Output the [x, y] coordinate of the center of the cell containing the given text.  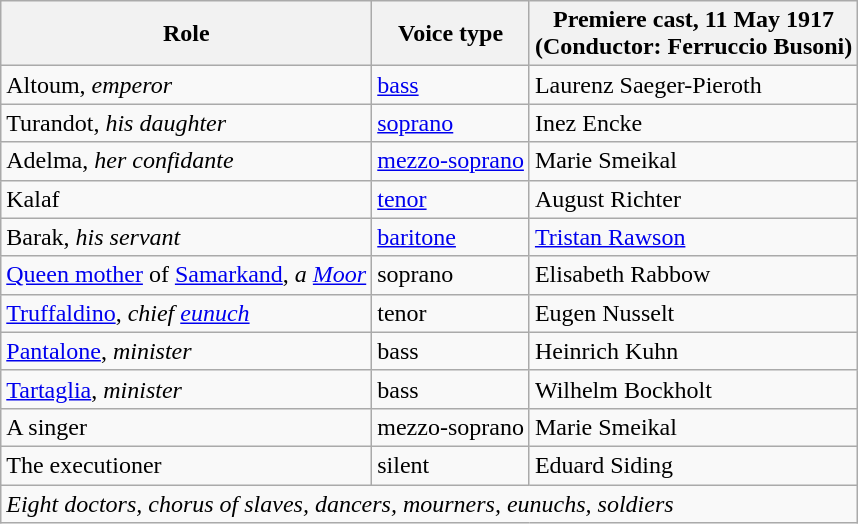
Wilhelm Bockholt [693, 389]
Voice type [451, 34]
Inez Encke [693, 123]
Tristan Rawson [693, 237]
August Richter [693, 199]
Tartaglia, minister [186, 389]
Queen mother of Samarkand, a Moor [186, 275]
Turandot, his daughter [186, 123]
Eight doctors, chorus of slaves, dancers, mourners, eunuchs, soldiers [430, 503]
Barak, his servant [186, 237]
Eugen Nusselt [693, 313]
Heinrich Kuhn [693, 351]
Role [186, 34]
baritone [451, 237]
Pantalone, minister [186, 351]
Altoum, emperor [186, 85]
Kalaf [186, 199]
Elisabeth Rabbow [693, 275]
Laurenz Saeger-Pieroth [693, 85]
A singer [186, 427]
The executioner [186, 465]
Adelma, her confidante [186, 161]
silent [451, 465]
Premiere cast, 11 May 1917(Conductor: Ferruccio Busoni) [693, 34]
Eduard Siding [693, 465]
Truffaldino, chief eunuch [186, 313]
